For the text-containing cell, return its midpoint in [X, Y] coordinate format. 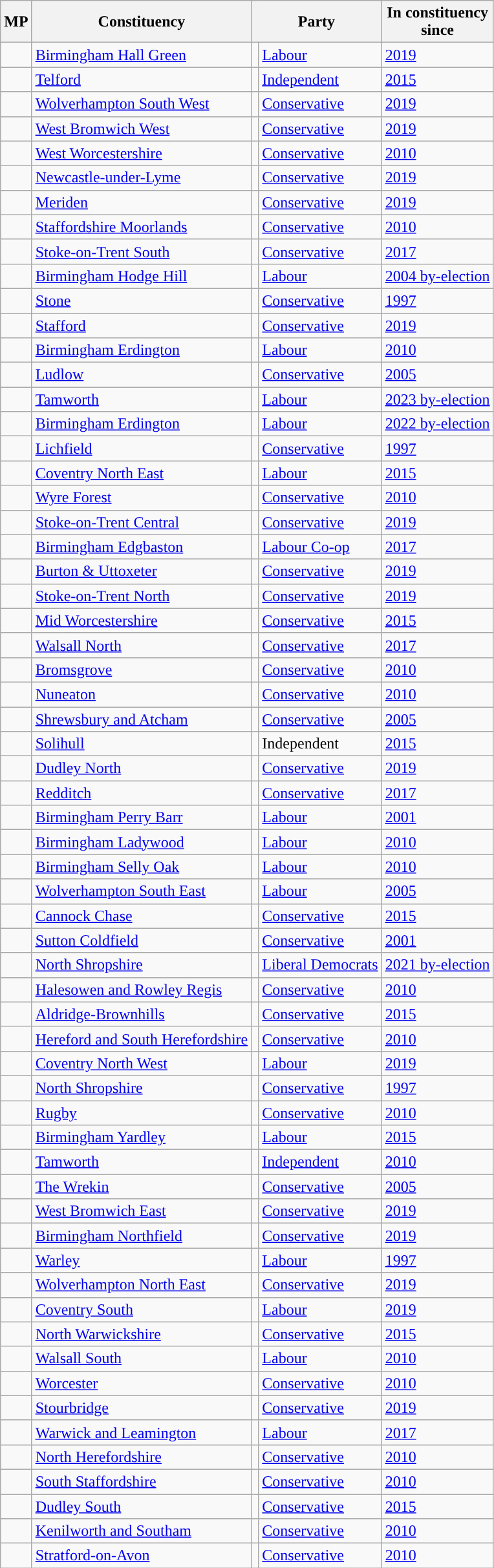
Solihull [142, 744]
Kenilworth and Southam [142, 1531]
2023 by-election [437, 399]
Wyre Forest [142, 498]
Sutton Coldfield [142, 940]
The Wrekin [142, 1187]
Party [317, 22]
Coventry North East [142, 473]
Stafford [142, 325]
Wolverhampton South West [142, 104]
Worcester [142, 1383]
Newcastle-under-Lyme [142, 178]
Halesowen and Rowley Regis [142, 990]
Cannock Chase [142, 916]
Stratford-on-Avon [142, 1556]
Birmingham Selly Oak [142, 867]
Stoke-on-Trent South [142, 251]
Dudley South [142, 1507]
Birmingham Hodge Hill [142, 276]
Shrewsbury and Atcham [142, 719]
2021 by-election [437, 965]
2022 by-election [437, 424]
Dudley North [142, 768]
Wolverhampton North East [142, 1285]
Warley [142, 1260]
Constituency [142, 22]
2004 by-election [437, 276]
Ludlow [142, 375]
Aldridge-Brownhills [142, 1014]
West Bromwich West [142, 129]
Stone [142, 301]
Birmingham Hall Green [142, 55]
Liberal Democrats [320, 965]
Staffordshire Moorlands [142, 227]
Birmingham Ladywood [142, 842]
Warwick and Leamington [142, 1432]
Birmingham Yardley [142, 1138]
Meriden [142, 202]
Birmingham Edgbaston [142, 547]
Birmingham Perry Barr [142, 818]
Walsall North [142, 645]
Walsall South [142, 1359]
North Herefordshire [142, 1457]
Birmingham Northfield [142, 1236]
Stoke-on-Trent North [142, 596]
South Staffordshire [142, 1481]
Hereford and South Herefordshire [142, 1039]
West Bromwich East [142, 1211]
Rugby [142, 1112]
Nuneaton [142, 694]
Mid Worcestershire [142, 620]
Stourbridge [142, 1408]
Coventry South [142, 1309]
In constituencysince [437, 22]
Wolverhampton South East [142, 891]
North Warwickshire [142, 1334]
Redditch [142, 793]
Stoke-on-Trent Central [142, 522]
West Worcestershire [142, 153]
MP [16, 22]
Burton & Uttoxeter [142, 571]
Coventry North West [142, 1063]
Bromsgrove [142, 670]
Lichfield [142, 449]
Labour Co-op [320, 547]
Telford [142, 79]
